For the text-containing cell, return its midpoint in [x, y] coordinate format. 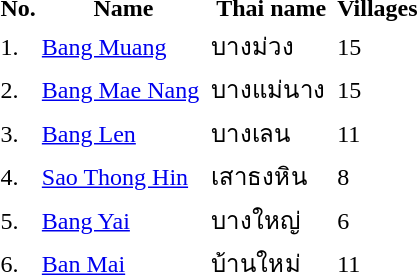
บางแม่นาง [272, 90]
Bang Mae Nang [123, 90]
Bang Muang [123, 46]
Bang Yai [123, 220]
บางม่วง [272, 46]
บางใหญ่ [272, 220]
เสาธงหิน [272, 176]
Sao Thong Hin [123, 176]
Bang Len [123, 133]
บางเลน [272, 133]
